Locate the cell with the specified text and output its [x, y] center coordinate. 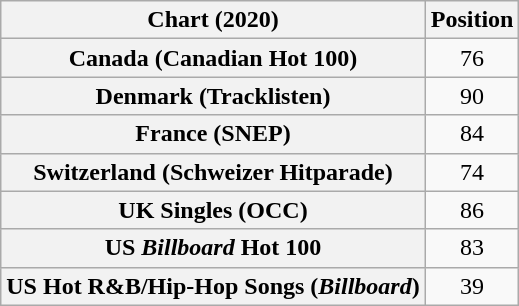
US Billboard Hot 100 [213, 248]
84 [472, 134]
UK Singles (OCC) [213, 210]
39 [472, 286]
86 [472, 210]
US Hot R&B/Hip-Hop Songs (Billboard) [213, 286]
74 [472, 172]
Chart (2020) [213, 20]
76 [472, 58]
France (SNEP) [213, 134]
Canada (Canadian Hot 100) [213, 58]
83 [472, 248]
Denmark (Tracklisten) [213, 96]
Switzerland (Schweizer Hitparade) [213, 172]
90 [472, 96]
Position [472, 20]
